Provide the (x, y) coordinate of the cell's center where the given text is located.  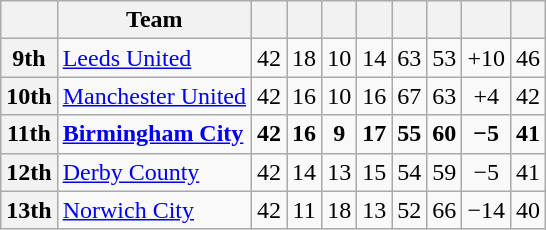
59 (444, 172)
54 (410, 172)
67 (410, 96)
46 (528, 58)
+4 (486, 96)
60 (444, 134)
13th (29, 210)
53 (444, 58)
11 (304, 210)
9 (340, 134)
15 (374, 172)
52 (410, 210)
10th (29, 96)
Leeds United (154, 58)
Norwich City (154, 210)
9th (29, 58)
Manchester United (154, 96)
Birmingham City (154, 134)
−14 (486, 210)
Derby County (154, 172)
17 (374, 134)
11th (29, 134)
40 (528, 210)
66 (444, 210)
+10 (486, 58)
Team (154, 20)
12th (29, 172)
55 (410, 134)
